For the text-containing cell, return its midpoint in [X, Y] coordinate format. 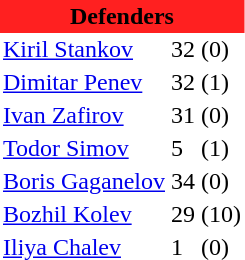
5 [183, 148]
34 [183, 182]
Todor Simov [84, 148]
Boris Gaganelov [84, 182]
Ivan Zafirov [84, 116]
31 [183, 116]
29 [183, 214]
Kiril Stankov [84, 50]
Defenders [122, 16]
Bozhil Kolev [84, 214]
Dimitar Penev [84, 82]
(10) [221, 214]
